Search for the cell housing the specified text and yield its (X, Y) center coordinate. 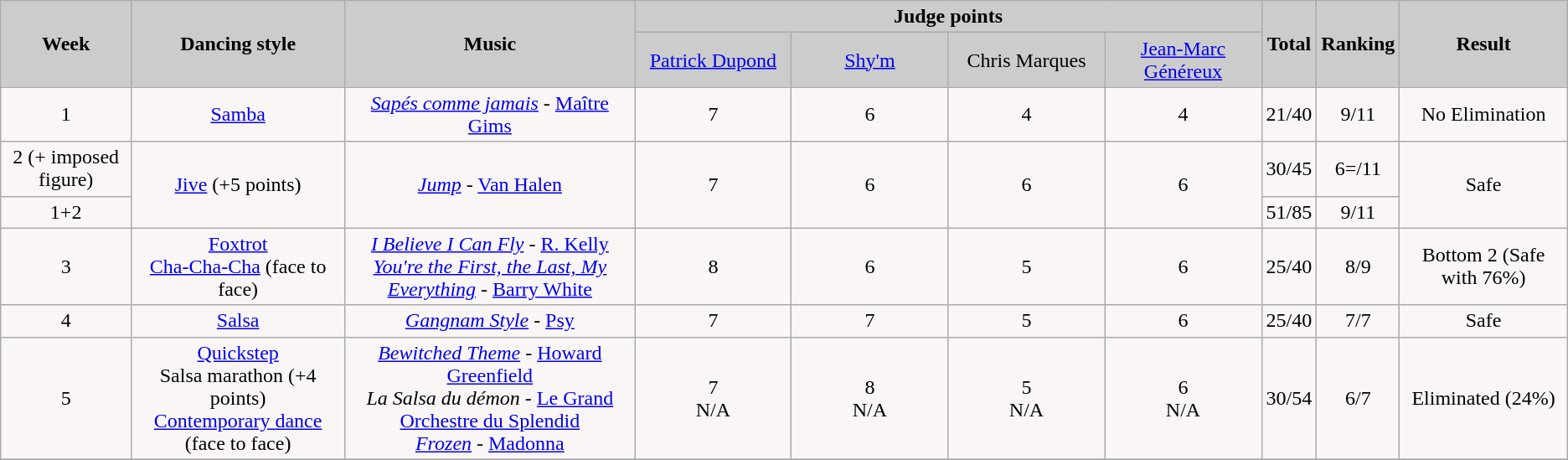
Total (1289, 44)
8 (714, 266)
51/85 (1289, 212)
Samba (238, 114)
Jean-Marc Généreux (1183, 60)
QuickstepSalsa marathon (+4 points)Contemporary dance (face to face) (238, 398)
7/7 (1359, 321)
No Elimination (1483, 114)
Week (66, 44)
Salsa (238, 321)
Patrick Dupond (714, 60)
Jive (+5 points) (238, 184)
I Believe I Can Fly - R. KellyYou're the First, the Last, My Everything - Barry White (490, 266)
Sapés comme jamais - Maître Gims (490, 114)
Dancing style (238, 44)
Result (1483, 44)
8/9 (1359, 266)
Eliminated (24%) (1483, 398)
1+2 (66, 212)
Bottom 2 (Safe with 76%) (1483, 266)
7N/A (714, 398)
FoxtrotCha-Cha-Cha (face to face) (238, 266)
6/7 (1359, 398)
Shy'm (869, 60)
6=/11 (1359, 169)
Chris Marques (1027, 60)
Music (490, 44)
6N/A (1183, 398)
30/54 (1289, 398)
Gangnam Style - Psy (490, 321)
Bewitched Theme - Howard GreenfieldLa Salsa du démon - Le Grand Orchestre du SplendidFrozen - Madonna (490, 398)
30/45 (1289, 169)
Judge points (948, 17)
Jump - Van Halen (490, 184)
8N/A (869, 398)
Ranking (1359, 44)
2 (+ imposed figure) (66, 169)
5N/A (1027, 398)
3 (66, 266)
1 (66, 114)
21/40 (1289, 114)
